Locate the cell with the specified text and output its (X, Y) center coordinate. 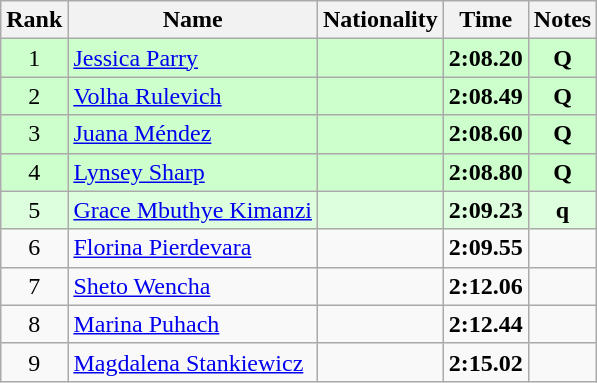
8 (34, 324)
2:08.20 (486, 58)
Time (486, 20)
2:09.23 (486, 210)
7 (34, 286)
Name (193, 20)
Marina Puhach (193, 324)
2:08.80 (486, 172)
3 (34, 134)
2:09.55 (486, 248)
Juana Méndez (193, 134)
Sheto Wencha (193, 286)
Volha Rulevich (193, 96)
2:12.44 (486, 324)
2:08.60 (486, 134)
2:12.06 (486, 286)
9 (34, 362)
2:08.49 (486, 96)
Jessica Parry (193, 58)
Lynsey Sharp (193, 172)
4 (34, 172)
2 (34, 96)
Nationality (381, 20)
6 (34, 248)
Notes (562, 20)
Grace Mbuthye Kimanzi (193, 210)
Florina Pierdevara (193, 248)
2:15.02 (486, 362)
1 (34, 58)
Magdalena Stankiewicz (193, 362)
q (562, 210)
Rank (34, 20)
5 (34, 210)
